Provide the [X, Y] coordinate of the cell's center where the given text is located.  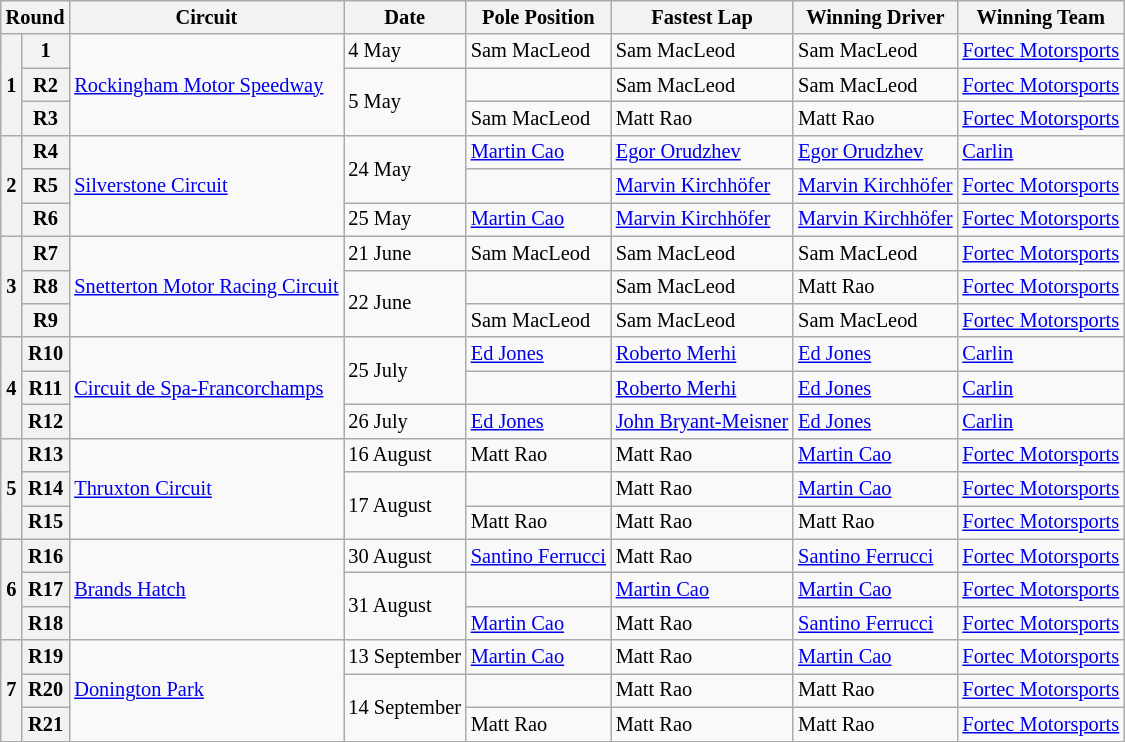
17 August [405, 506]
7 [12, 690]
R10 [46, 354]
Thruxton Circuit [206, 488]
16 August [405, 455]
R14 [46, 489]
30 August [405, 556]
Silverstone Circuit [206, 186]
R15 [46, 522]
R3 [46, 118]
25 July [405, 370]
R21 [46, 724]
Pole Position [538, 17]
R18 [46, 623]
Winning Team [1040, 17]
2 [12, 186]
R17 [46, 589]
Donington Park [206, 690]
R11 [46, 388]
Winning Driver [875, 17]
R8 [46, 287]
5 [12, 488]
Round [36, 17]
Date [405, 17]
Brands Hatch [206, 590]
R2 [46, 85]
26 July [405, 421]
31 August [405, 606]
14 September [405, 706]
25 May [405, 219]
6 [12, 590]
R7 [46, 253]
R12 [46, 421]
Circuit de Spa-Francorchamps [206, 388]
5 May [405, 102]
R6 [46, 219]
Rockingham Motor Speedway [206, 84]
R19 [46, 657]
R4 [46, 152]
Circuit [206, 17]
3 [12, 286]
22 June [405, 304]
R20 [46, 690]
24 May [405, 168]
Fastest Lap [702, 17]
R13 [46, 455]
R16 [46, 556]
Snetterton Motor Racing Circuit [206, 286]
4 May [405, 51]
John Bryant-Meisner [702, 421]
4 [12, 388]
21 June [405, 253]
R5 [46, 186]
13 September [405, 657]
R9 [46, 320]
